Pinpoint the cell where the given text exists, returning its [x, y] midpoint coordinate. 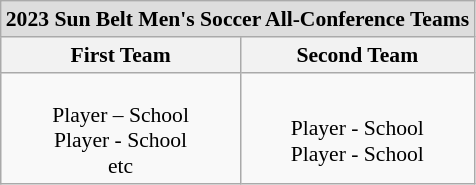
Second Team [357, 55]
Player – School Player - School etc [121, 128]
Player - School Player - School [357, 128]
First Team [121, 55]
2023 Sun Belt Men's Soccer All-Conference Teams [238, 19]
